Extract the [X, Y] coordinate from the center of the cell holding the provided text.  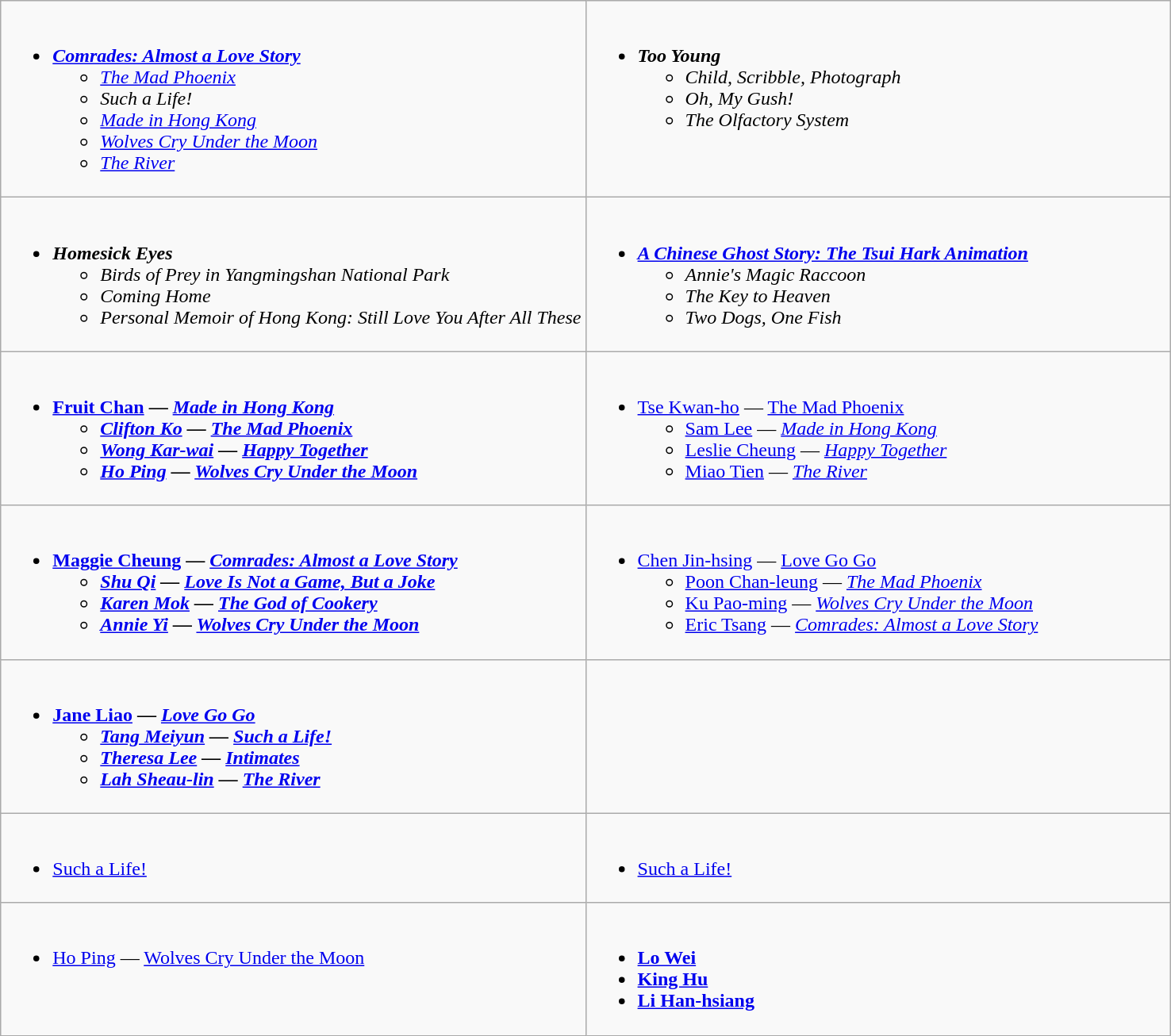
Jane Liao — Love Go GoTang Meiyun — Such a Life!Theresa Lee — IntimatesLah Sheau-lin — The River [294, 736]
Tse Kwan-ho — The Mad PhoenixSam Lee — Made in Hong KongLeslie Cheung — Happy TogetherMiao Tien — The River [877, 428]
A Chinese Ghost Story: The Tsui Hark AnimationAnnie's Magic RaccoonThe Key to HeavenTwo Dogs, One Fish [877, 274]
Too YoungChild, Scribble, PhotographOh, My Gush!The Olfactory System [877, 99]
Lo WeiKing HuLi Han-hsiang [877, 969]
Homesick EyesBirds of Prey in Yangmingshan National ParkComing HomePersonal Memoir of Hong Kong: Still Love You After All These [294, 274]
Comrades: Almost a Love StoryThe Mad PhoenixSuch a Life!Made in Hong KongWolves Cry Under the MoonThe River [294, 99]
Chen Jin-hsing — Love Go GoPoon Chan-leung — The Mad PhoenixKu Pao-ming — Wolves Cry Under the MoonEric Tsang — Comrades: Almost a Love Story [877, 582]
Ho Ping — Wolves Cry Under the Moon [294, 969]
Fruit Chan — Made in Hong KongClifton Ko — The Mad PhoenixWong Kar-wai — Happy TogetherHo Ping — Wolves Cry Under the Moon [294, 428]
